Find where the given text appears and provide that cell's center as (x, y) coordinate. 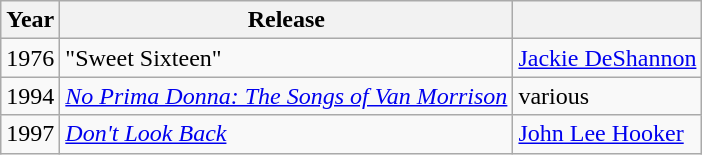
No Prima Donna: The Songs of Van Morrison (286, 96)
Release (286, 20)
Year (30, 20)
1976 (30, 58)
John Lee Hooker (608, 134)
"Sweet Sixteen" (286, 58)
Don't Look Back (286, 134)
various (608, 96)
1997 (30, 134)
1994 (30, 96)
Jackie DeShannon (608, 58)
